From the cell containing the given text, extract its center point as [X, Y] coordinate. 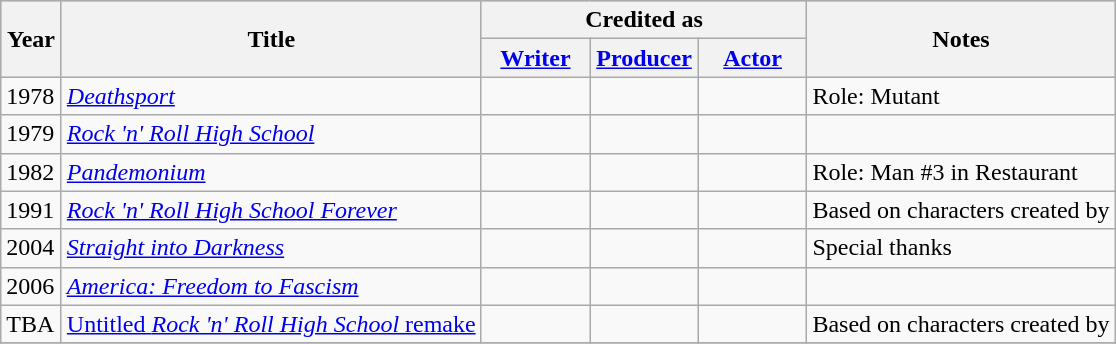
Straight into Darkness [271, 248]
1991 [32, 210]
Notes [961, 39]
TBA [32, 324]
Deathsport [271, 96]
1978 [32, 96]
Role: Mutant [961, 96]
2004 [32, 248]
1982 [32, 172]
Actor [752, 58]
Rock 'n' Roll High School Forever [271, 210]
Untitled Rock 'n' Roll High School remake [271, 324]
Writer [536, 58]
Rock 'n' Roll High School [271, 134]
Role: Man #3 in Restaurant [961, 172]
Pandemonium [271, 172]
America: Freedom to Fascism [271, 286]
Title [271, 39]
Producer [644, 58]
Year [32, 39]
2006 [32, 286]
Credited as [644, 20]
Special thanks [961, 248]
1979 [32, 134]
